Provide the (X, Y) coordinate of the cell's center where the given text is located.  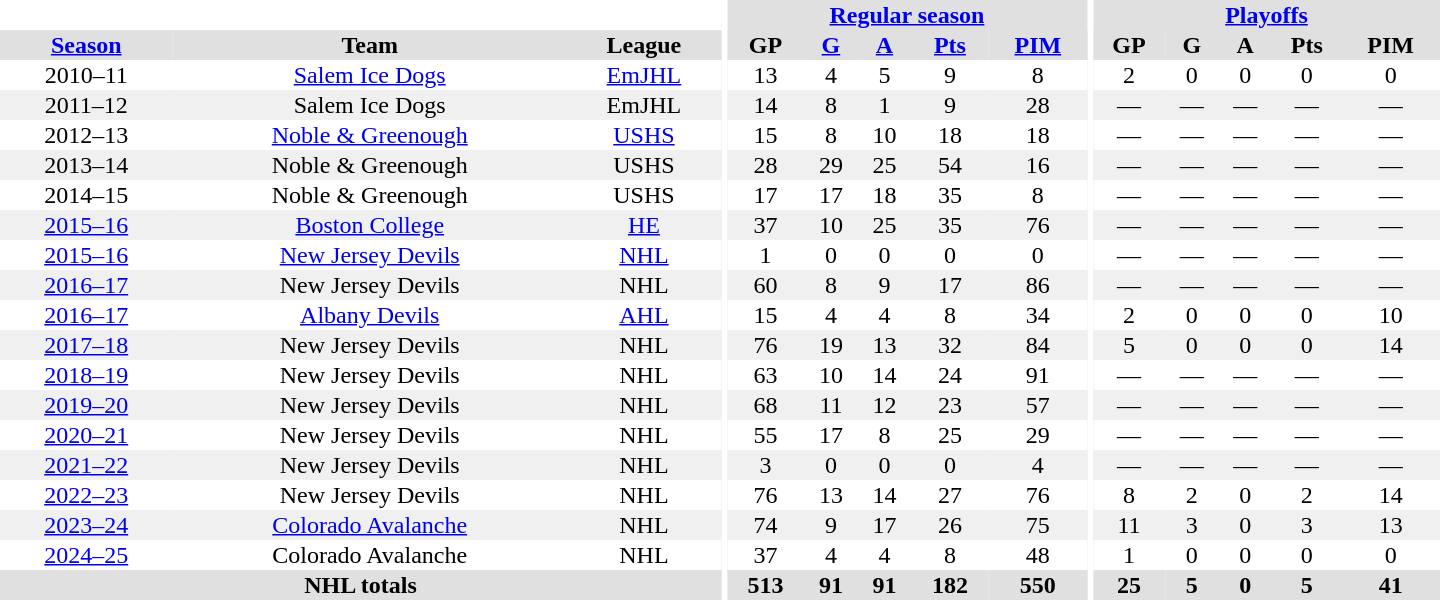
2012–13 (86, 135)
Team (369, 45)
2022–23 (86, 495)
57 (1038, 405)
2014–15 (86, 195)
HE (644, 225)
NHL totals (360, 585)
2019–20 (86, 405)
41 (1390, 585)
26 (950, 525)
2020–21 (86, 435)
24 (950, 375)
32 (950, 345)
2011–12 (86, 105)
55 (766, 435)
Playoffs (1266, 15)
Boston College (369, 225)
AHL (644, 315)
84 (1038, 345)
League (644, 45)
2010–11 (86, 75)
2023–24 (86, 525)
Season (86, 45)
2021–22 (86, 465)
60 (766, 285)
34 (1038, 315)
2018–19 (86, 375)
23 (950, 405)
513 (766, 585)
2013–14 (86, 165)
Regular season (907, 15)
2017–18 (86, 345)
19 (831, 345)
86 (1038, 285)
63 (766, 375)
Albany Devils (369, 315)
74 (766, 525)
54 (950, 165)
75 (1038, 525)
550 (1038, 585)
16 (1038, 165)
27 (950, 495)
12 (885, 405)
2024–25 (86, 555)
182 (950, 585)
48 (1038, 555)
68 (766, 405)
